Identify which cell holds the provided text, then report its (x, y) central coordinate. 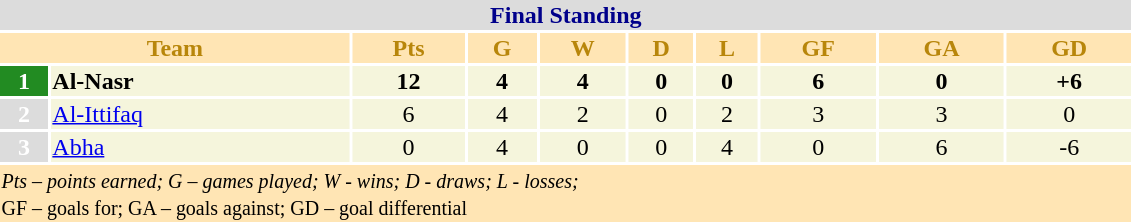
Abha (200, 147)
Al-Ittifaq (200, 114)
GA (941, 48)
1 (24, 81)
GF (818, 48)
G (502, 48)
L (728, 48)
D (662, 48)
Pts (409, 48)
W (583, 48)
Team (175, 48)
Al-Nasr (200, 81)
12 (409, 81)
